Return the (X, Y) coordinate for the center point of the cell that contains the specified text.  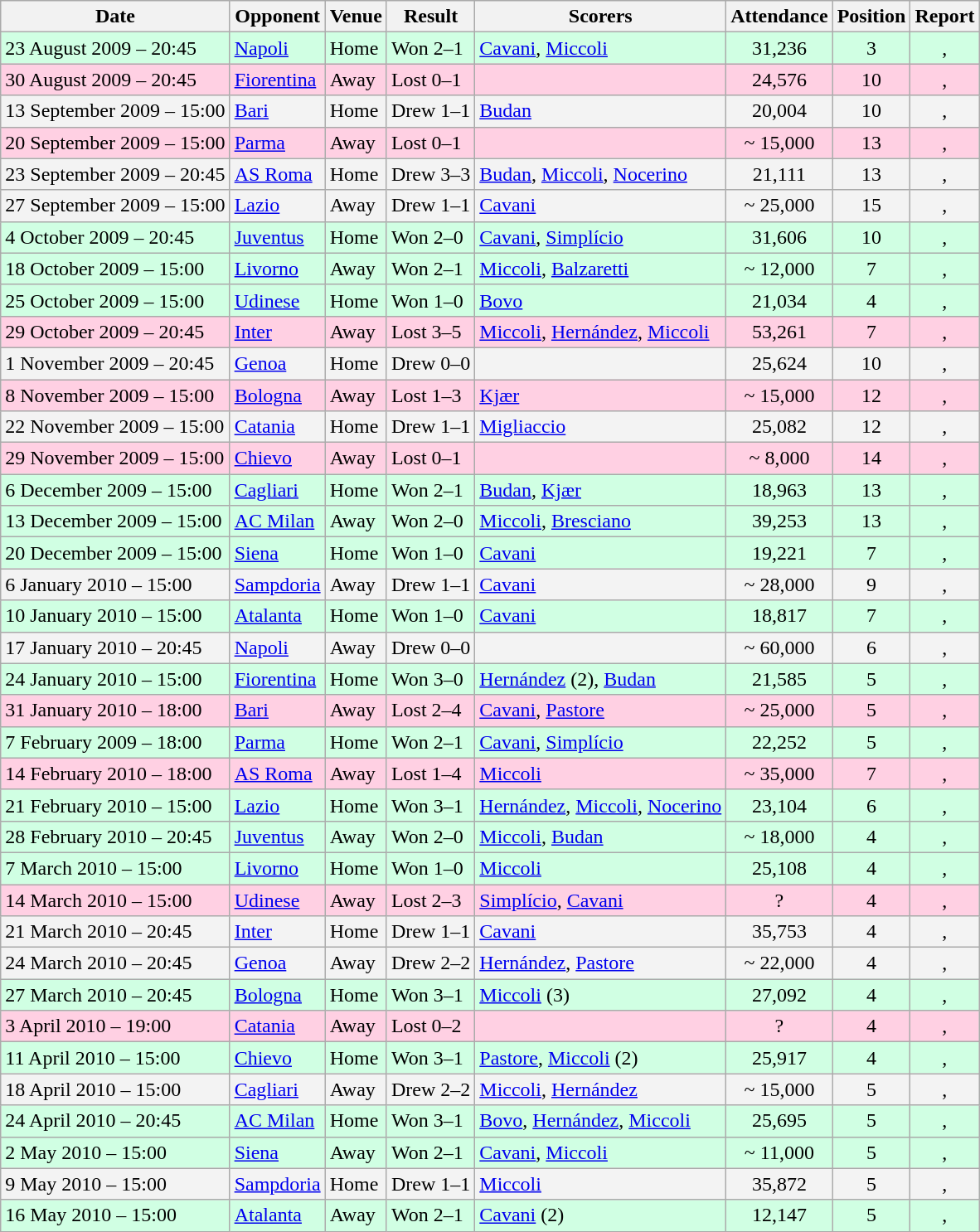
28 February 2010 – 20:45 (115, 837)
Budan, Miccoli, Nocerino (600, 174)
24,576 (779, 80)
2 May 2010 – 15:00 (115, 1152)
Cavani (2) (600, 1215)
22,252 (779, 742)
~ 35,000 (779, 774)
23 September 2009 – 20:45 (115, 174)
22 November 2009 – 15:00 (115, 427)
Bovo (600, 300)
27 March 2010 – 20:45 (115, 995)
35,872 (779, 1184)
11 April 2010 – 15:00 (115, 1058)
13 September 2009 – 15:00 (115, 111)
Budan, Kjær (600, 490)
Drew 3–3 (430, 174)
Lost 1–4 (430, 774)
3 (871, 48)
15 (871, 206)
Budan (600, 111)
7 March 2010 – 15:00 (115, 868)
20,004 (779, 111)
Opponent (277, 17)
Won 3–0 (430, 679)
7 February 2009 – 18:00 (115, 742)
Cavani, Pastore (600, 711)
10 January 2010 – 15:00 (115, 616)
Lost 3–5 (430, 332)
31,236 (779, 48)
9 (871, 584)
21,111 (779, 174)
20 September 2009 – 15:00 (115, 143)
14 February 2010 – 18:00 (115, 774)
18 October 2009 – 15:00 (115, 269)
Report (945, 17)
Result (430, 17)
4 October 2009 – 20:45 (115, 237)
29 October 2009 – 20:45 (115, 332)
25,624 (779, 363)
Miccoli, Budan (600, 837)
35,753 (779, 932)
18,817 (779, 616)
Simplício, Cavani (600, 900)
25,917 (779, 1058)
25,695 (779, 1121)
~ 11,000 (779, 1152)
20 December 2009 – 15:00 (115, 553)
24 January 2010 – 15:00 (115, 679)
Miccoli, Bresciano (600, 521)
14 March 2010 – 15:00 (115, 900)
9 May 2010 – 15:00 (115, 1184)
Attendance (779, 17)
21,034 (779, 300)
13 December 2009 – 15:00 (115, 521)
~ 22,000 (779, 963)
29 November 2009 – 15:00 (115, 458)
12,147 (779, 1215)
21,585 (779, 679)
Hernández (2), Budan (600, 679)
25 October 2009 – 15:00 (115, 300)
Miccoli (3) (600, 995)
Hernández, Pastore (600, 963)
31 January 2010 – 18:00 (115, 711)
Date (115, 17)
14 (871, 458)
8 November 2009 – 15:00 (115, 395)
31,606 (779, 237)
27,092 (779, 995)
16 May 2010 – 15:00 (115, 1215)
~ 28,000 (779, 584)
17 January 2010 – 20:45 (115, 648)
25,108 (779, 868)
6 December 2009 – 15:00 (115, 490)
18 April 2010 – 15:00 (115, 1089)
Miccoli, Hernández (600, 1089)
3 April 2010 – 19:00 (115, 1026)
~ 18,000 (779, 837)
Venue (356, 17)
~ 60,000 (779, 648)
18,963 (779, 490)
Bovo, Hernández, Miccoli (600, 1121)
19,221 (779, 553)
Lost 0–2 (430, 1026)
25,082 (779, 427)
53,261 (779, 332)
Lost 1–3 (430, 395)
27 September 2009 – 15:00 (115, 206)
Lost 2–4 (430, 711)
Miccoli, Hernández, Miccoli (600, 332)
Position (871, 17)
21 March 2010 – 20:45 (115, 932)
Hernández, Miccoli, Nocerino (600, 805)
Lost 2–3 (430, 900)
Miccoli, Balzaretti (600, 269)
Migliaccio (600, 427)
Scorers (600, 17)
24 March 2010 – 20:45 (115, 963)
Pastore, Miccoli (2) (600, 1058)
24 April 2010 – 20:45 (115, 1121)
6 January 2010 – 15:00 (115, 584)
~ 8,000 (779, 458)
23 August 2009 – 20:45 (115, 48)
21 February 2010 – 15:00 (115, 805)
Kjær (600, 395)
30 August 2009 – 20:45 (115, 80)
~ 12,000 (779, 269)
23,104 (779, 805)
1 November 2009 – 20:45 (115, 363)
39,253 (779, 521)
